Pinpoint the cell where the given text exists, returning its [x, y] midpoint coordinate. 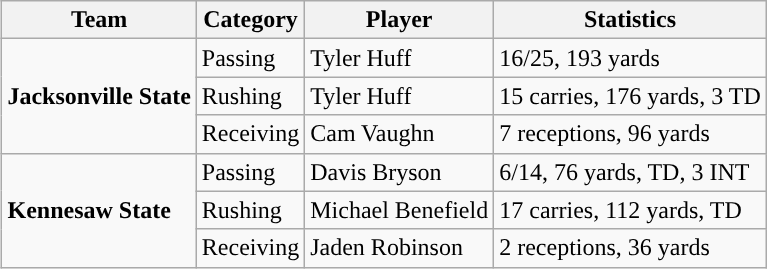
Statistics [630, 20]
Davis Bryson [400, 172]
Cam Vaughn [400, 134]
6/14, 76 yards, TD, 3 INT [630, 172]
Kennesaw State [99, 210]
Player [400, 20]
7 receptions, 96 yards [630, 134]
15 carries, 176 yards, 3 TD [630, 96]
2 receptions, 36 yards [630, 248]
17 carries, 112 yards, TD [630, 210]
Jaden Robinson [400, 248]
Michael Benefield [400, 210]
Team [99, 20]
16/25, 193 yards [630, 58]
Category [250, 20]
Jacksonville State [99, 96]
